Search for the cell housing the specified text and yield its (x, y) center coordinate. 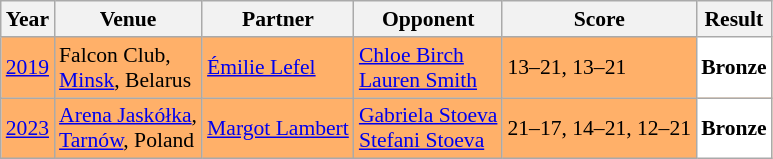
Arena Jaskółka,Tarnów, Poland (128, 128)
2023 (28, 128)
21–17, 14–21, 12–21 (599, 128)
2019 (28, 68)
Result (734, 19)
13–21, 13–21 (599, 68)
Venue (128, 19)
Opponent (428, 19)
Score (599, 19)
Falcon Club,Minsk, Belarus (128, 68)
Gabriela Stoeva Stefani Stoeva (428, 128)
Margot Lambert (278, 128)
Chloe Birch Lauren Smith (428, 68)
Year (28, 19)
Partner (278, 19)
Émilie Lefel (278, 68)
